Return the [X, Y] coordinate for the center point of the cell that contains the specified text.  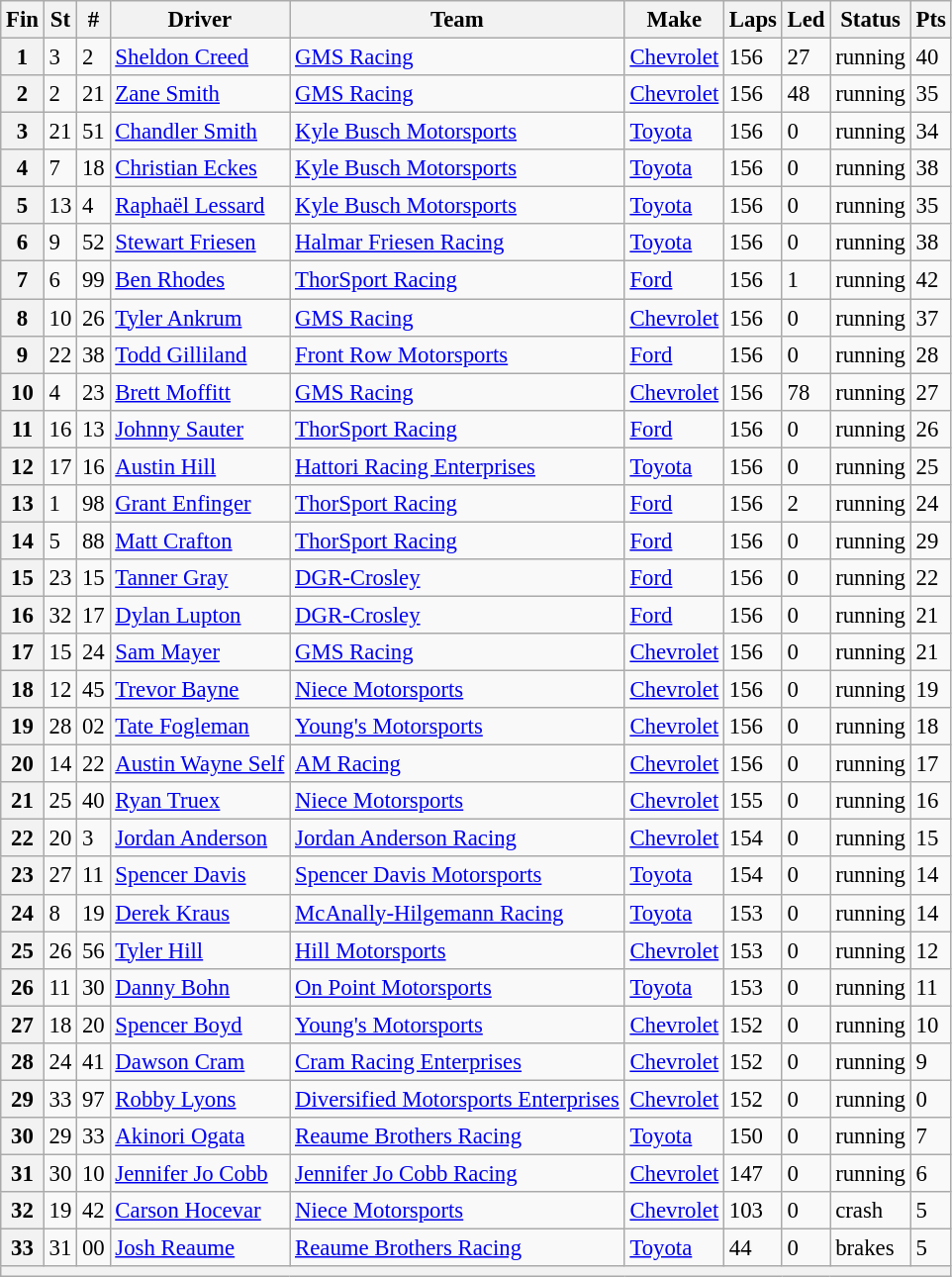
brakes [871, 1248]
Akinori Ogata [200, 1136]
Fin [23, 20]
Sheldon Creed [200, 57]
150 [754, 1136]
Danny Bohn [200, 987]
Brett Moffitt [200, 392]
Robby Lyons [200, 1099]
52 [93, 243]
Ben Rhodes [200, 280]
Trevor Bayne [200, 690]
Carson Hocevar [200, 1211]
44 [754, 1248]
103 [754, 1211]
41 [93, 1062]
McAnally-Hilgemann Racing [457, 913]
Zane Smith [200, 94]
147 [754, 1173]
Austin Wayne Self [200, 764]
Jennifer Jo Cobb Racing [457, 1173]
Spencer Davis Motorsports [457, 876]
Status [871, 20]
Team [457, 20]
Front Row Motorsports [457, 354]
# [93, 20]
Stewart Friesen [200, 243]
Cram Racing Enterprises [457, 1062]
Chandler Smith [200, 132]
Sam Mayer [200, 652]
Christian Eckes [200, 168]
78 [806, 392]
Halmar Friesen Racing [457, 243]
99 [93, 280]
00 [93, 1248]
Tanner Gray [200, 578]
48 [806, 94]
37 [930, 318]
Pts [930, 20]
On Point Motorsports [457, 987]
34 [930, 132]
Led [806, 20]
98 [93, 504]
Derek Kraus [200, 913]
155 [754, 801]
St [59, 20]
Josh Reaume [200, 1248]
Jordan Anderson Racing [457, 838]
02 [93, 727]
Driver [200, 20]
Make [674, 20]
97 [93, 1099]
Dawson Cram [200, 1062]
Tate Fogleman [200, 727]
Matt Crafton [200, 540]
Laps [754, 20]
Hill Motorsports [457, 950]
Tyler Hill [200, 950]
Johnny Sauter [200, 429]
Spencer Davis [200, 876]
Austin Hill [200, 466]
Todd Gilliland [200, 354]
Raphaël Lessard [200, 206]
Jennifer Jo Cobb [200, 1173]
AM Racing [457, 764]
Jordan Anderson [200, 838]
Hattori Racing Enterprises [457, 466]
56 [93, 950]
Diversified Motorsports Enterprises [457, 1099]
Ryan Truex [200, 801]
Tyler Ankrum [200, 318]
Dylan Lupton [200, 615]
Spencer Boyd [200, 1025]
crash [871, 1211]
51 [93, 132]
Grant Enfinger [200, 504]
88 [93, 540]
45 [93, 690]
